Extract the [X, Y] coordinate from the center of the cell holding the provided text.  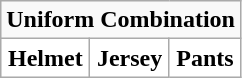
Uniform Combination [121, 20]
Pants [204, 58]
Jersey [130, 58]
Helmet [46, 58]
